Locate the cell with the specified text and output its (x, y) center coordinate. 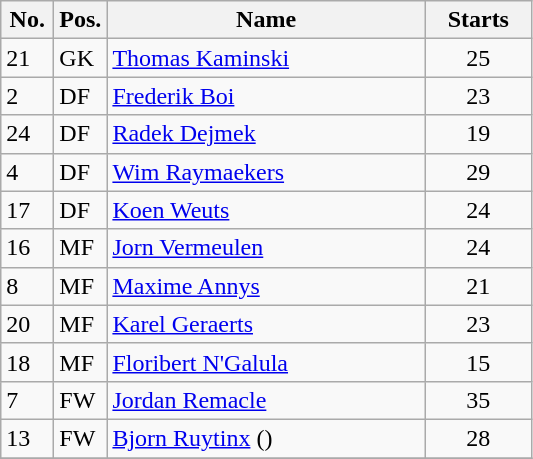
13 (28, 438)
17 (28, 210)
Jorn Vermeulen (266, 248)
Maxime Annys (266, 286)
Koen Weuts (266, 210)
19 (478, 134)
20 (28, 324)
7 (28, 400)
GK (80, 58)
Name (266, 20)
Radek Dejmek (266, 134)
28 (478, 438)
Starts (478, 20)
16 (28, 248)
4 (28, 172)
Bjorn Ruytinx () (266, 438)
No. (28, 20)
8 (28, 286)
Jordan Remacle (266, 400)
Pos. (80, 20)
Thomas Kaminski (266, 58)
29 (478, 172)
Floribert N'Galula (266, 362)
Frederik Boi (266, 96)
18 (28, 362)
Wim Raymaekers (266, 172)
35 (478, 400)
15 (478, 362)
25 (478, 58)
Karel Geraerts (266, 324)
2 (28, 96)
